From the cell containing the given text, extract its center point as (x, y) coordinate. 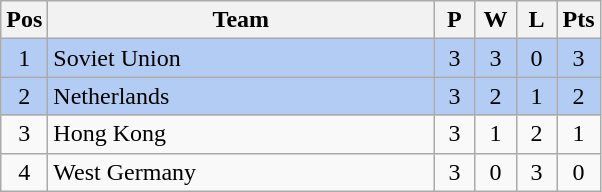
P (454, 20)
W (496, 20)
4 (24, 172)
L (536, 20)
Hong Kong (241, 134)
Pts (578, 20)
Pos (24, 20)
Soviet Union (241, 58)
Netherlands (241, 96)
Team (241, 20)
West Germany (241, 172)
